Determine the [x, y] coordinate at the center of the cell enclosing the given text.  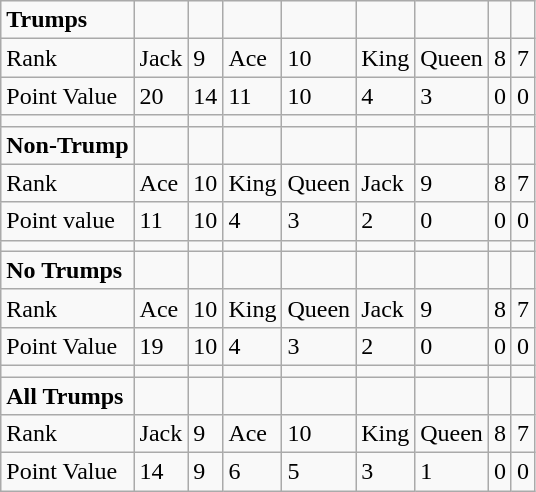
Trumps [68, 20]
Non-Trump [68, 145]
19 [161, 346]
No Trumps [68, 270]
Point value [68, 221]
1 [452, 472]
All Trumps [68, 395]
20 [161, 96]
6 [252, 472]
5 [319, 472]
